Output the (X, Y) coordinate of the center of the cell containing the given text.  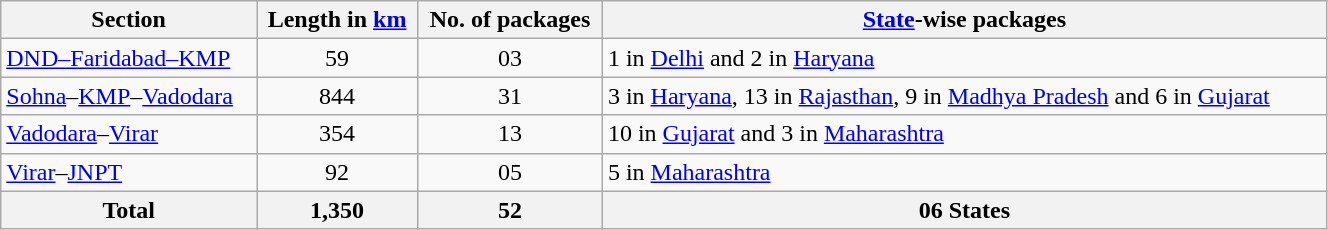
31 (510, 96)
Vadodara–Virar (129, 134)
59 (336, 58)
1 in Delhi and 2 in Haryana (964, 58)
State-wise packages (964, 20)
No. of packages (510, 20)
06 States (964, 210)
1,350 (336, 210)
13 (510, 134)
Virar–JNPT (129, 172)
844 (336, 96)
DND–Faridabad–KMP (129, 58)
Total (129, 210)
Length in km (336, 20)
10 in Gujarat and 3 in Maharashtra (964, 134)
Sohna–KMP–Vadodara (129, 96)
5 in Maharashtra (964, 172)
354 (336, 134)
03 (510, 58)
92 (336, 172)
52 (510, 210)
05 (510, 172)
3 in Haryana, 13 in Rajasthan, 9 in Madhya Pradesh and 6 in Gujarat (964, 96)
Section (129, 20)
